Search for the cell housing the specified text and yield its (x, y) center coordinate. 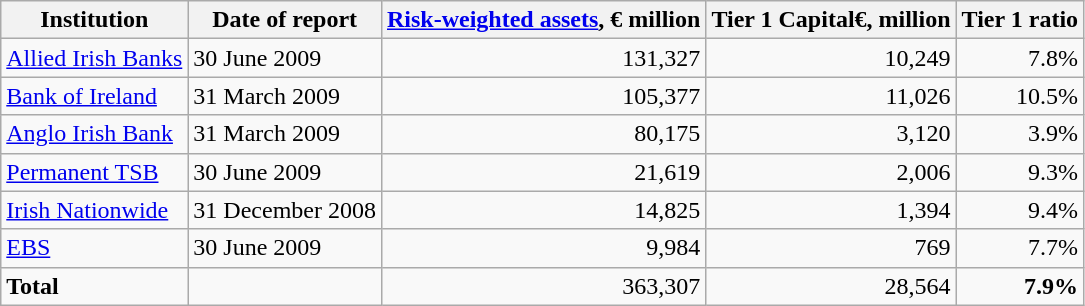
1,394 (831, 210)
Irish Nationwide (94, 210)
105,377 (543, 96)
80,175 (543, 134)
7.8% (1020, 58)
Anglo Irish Bank (94, 134)
769 (831, 248)
9,984 (543, 248)
3,120 (831, 134)
28,564 (831, 286)
3.9% (1020, 134)
14,825 (543, 210)
Risk-weighted assets, € million (543, 20)
10,249 (831, 58)
Allied Irish Banks (94, 58)
2,006 (831, 172)
9.3% (1020, 172)
Tier 1 ratio (1020, 20)
7.9% (1020, 286)
9.4% (1020, 210)
EBS (94, 248)
Date of report (285, 20)
Total (94, 286)
Permanent TSB (94, 172)
363,307 (543, 286)
10.5% (1020, 96)
131,327 (543, 58)
Institution (94, 20)
7.7% (1020, 248)
21,619 (543, 172)
31 December 2008 (285, 210)
Bank of Ireland (94, 96)
Tier 1 Capital€, million (831, 20)
11,026 (831, 96)
